Locate the cell with the specified text and output its [X, Y] center coordinate. 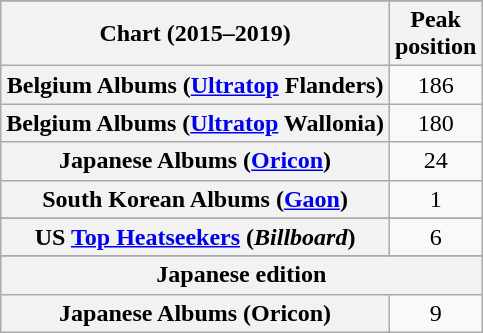
US Top Heatseekers (Billboard) [196, 237]
Belgium Albums (Ultratop Flanders) [196, 85]
24 [435, 161]
South Korean Albums (Gaon) [196, 199]
Chart (2015–2019) [196, 34]
1 [435, 199]
9 [435, 313]
186 [435, 85]
Japanese edition [242, 275]
6 [435, 237]
Belgium Albums (Ultratop Wallonia) [196, 123]
Peakposition [435, 34]
180 [435, 123]
